Provide the (x, y) coordinate of the cell's center where the given text is located.  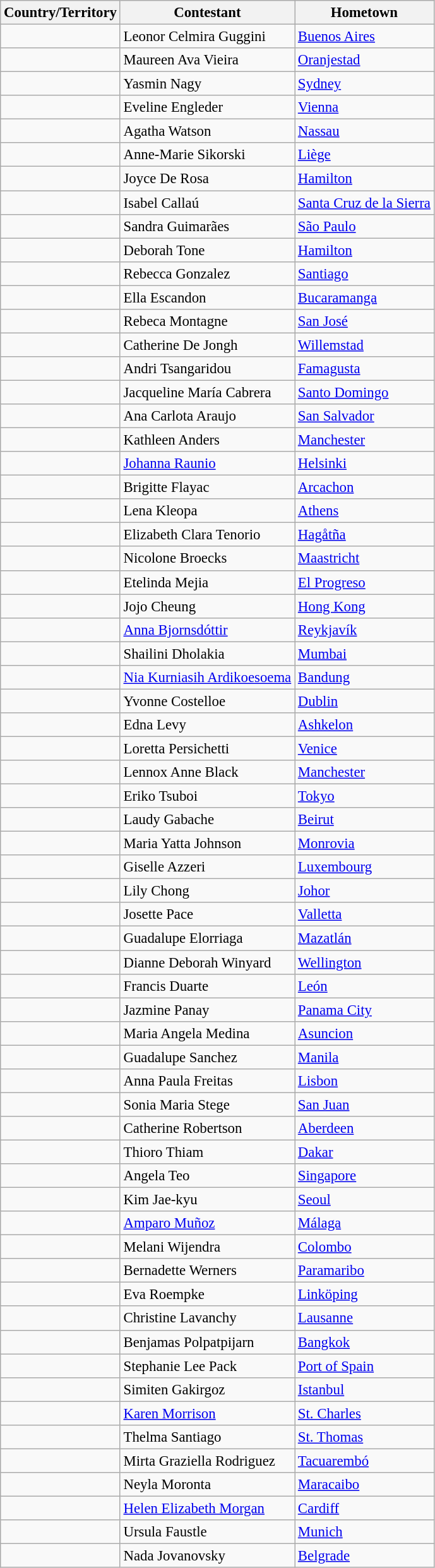
Guadalupe Sanchez (207, 1057)
León (365, 986)
Elizabeth Clara Tenorio (207, 535)
Hagåtña (365, 535)
Ana Carlota Araujo (207, 416)
Francis Duarte (207, 986)
Guadalupe Elorriaga (207, 938)
Jazmine Panay (207, 1010)
Panama City (365, 1010)
Yasmin Nagy (207, 84)
Josette Pace (207, 915)
Istanbul (365, 1389)
Bernadette Werners (207, 1271)
Ella Escandon (207, 297)
Wellington (365, 962)
Andri Tsangaridou (207, 369)
Lennox Anne Black (207, 772)
Stephanie Lee Pack (207, 1366)
Catherine Robertson (207, 1128)
Athens (365, 511)
Singapore (365, 1176)
Contestant (207, 13)
Aberdeen (365, 1128)
Dublin (365, 701)
Kathleen Anders (207, 440)
Maureen Ava Vieira (207, 60)
Neyla Moronta (207, 1485)
Maria Yatta Johnson (207, 844)
El Progreso (365, 582)
Maastricht (365, 559)
Catherine De Jongh (207, 345)
Vienna (365, 107)
Etelinda Mejia (207, 582)
Valletta (365, 915)
Laudy Gabache (207, 820)
Giselle Azzeri (207, 867)
Helen Elizabeth Morgan (207, 1508)
Melani Wijendra (207, 1247)
Lausanne (365, 1319)
Mirta Graziella Rodriguez (207, 1461)
Venice (365, 748)
Leonor Celmira Guggini (207, 37)
São Paulo (365, 226)
Hong Kong (365, 606)
Brigitte Flayac (207, 488)
Santiago (365, 273)
Mumbai (365, 654)
Santo Domingo (365, 392)
Port of Spain (365, 1366)
Rebeca Montagne (207, 321)
Lily Chong (207, 891)
Amparo Muñoz (207, 1223)
Belgrade (365, 1556)
Thioro Thiam (207, 1152)
Nicolone Broecks (207, 559)
Tokyo (365, 796)
Buenos Aires (365, 37)
Bangkok (365, 1342)
Sandra Guimarães (207, 226)
Mazatlán (365, 938)
Kim Jae-kyu (207, 1200)
Luxembourg (365, 867)
San Juan (365, 1104)
Shailini Dholakia (207, 654)
Cardiff (365, 1508)
Famagusta (365, 369)
Karen Morrison (207, 1413)
Bandung (365, 678)
Eriko Tsuboi (207, 796)
Agatha Watson (207, 131)
Joyce De Rosa (207, 179)
Eva Roempke (207, 1295)
Sydney (365, 84)
Nada Jovanovsky (207, 1556)
Simiten Gakirgoz (207, 1389)
Johanna Raunio (207, 464)
Seoul (365, 1200)
Jojo Cheung (207, 606)
Hometown (365, 13)
Tacuarembó (365, 1461)
Oranjestad (365, 60)
Bucaramanga (365, 297)
Colombo (365, 1247)
Dakar (365, 1152)
Nassau (365, 131)
Nia Kurniasih Ardikoesoema (207, 678)
Ashkelon (365, 725)
Helsinki (365, 464)
Lisbon (365, 1081)
Anna Bjornsdóttir (207, 630)
Isabel Callaú (207, 203)
Christine Lavanchy (207, 1319)
St. Thomas (365, 1437)
Benjamas Polpatpijarn (207, 1342)
Loretta Persichetti (207, 748)
Linköping (365, 1295)
Johor (365, 891)
Angela Teo (207, 1176)
Anna Paula Freitas (207, 1081)
Willemstad (365, 345)
Country/Territory (61, 13)
Munich (365, 1532)
Yvonne Costelloe (207, 701)
Thelma Santiago (207, 1437)
Maracaibo (365, 1485)
San Salvador (365, 416)
Dianne Deborah Winyard (207, 962)
Manila (365, 1057)
Lena Kleopa (207, 511)
Deborah Tone (207, 250)
Sonia Maria Stege (207, 1104)
Anne-Marie Sikorski (207, 155)
Málaga (365, 1223)
Ursula Faustle (207, 1532)
Liège (365, 155)
Edna Levy (207, 725)
Reykjavík (365, 630)
San José (365, 321)
Arcachon (365, 488)
Jacqueline María Cabrera (207, 392)
Maria Angela Medina (207, 1033)
Beirut (365, 820)
Monrovia (365, 844)
Rebecca Gonzalez (207, 273)
Asuncion (365, 1033)
Paramaribo (365, 1271)
Santa Cruz de la Sierra (365, 203)
St. Charles (365, 1413)
Eveline Engleder (207, 107)
